Find where the given text appears and provide that cell's center as (x, y) coordinate. 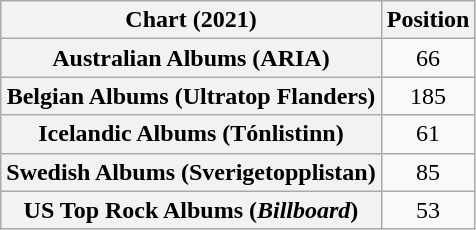
US Top Rock Albums (Billboard) (191, 210)
85 (428, 172)
185 (428, 96)
Icelandic Albums (Tónlistinn) (191, 134)
53 (428, 210)
Australian Albums (ARIA) (191, 58)
Swedish Albums (Sverigetopplistan) (191, 172)
Position (428, 20)
Belgian Albums (Ultratop Flanders) (191, 96)
66 (428, 58)
Chart (2021) (191, 20)
61 (428, 134)
